Find where the given text appears and provide that cell's center as [X, Y] coordinate. 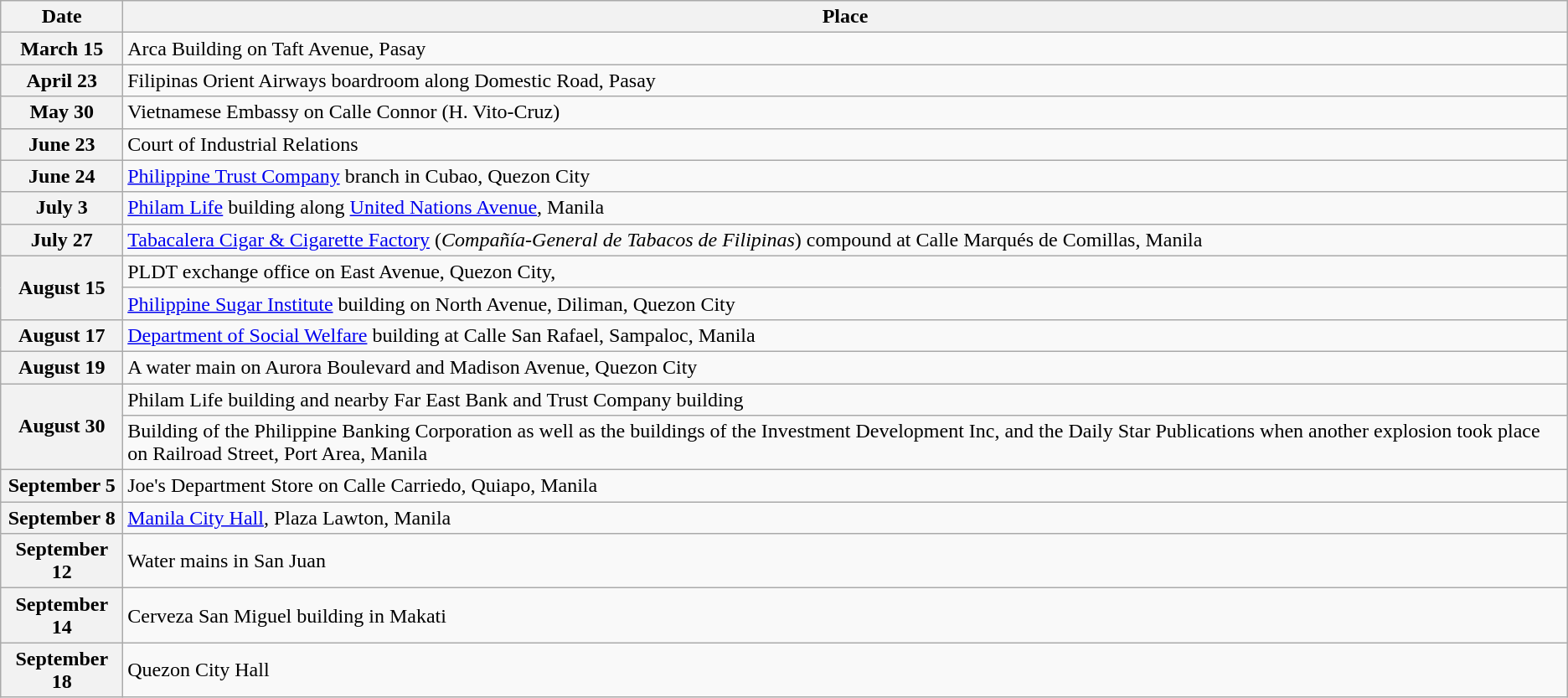
Quezon City Hall [846, 670]
September 5 [62, 486]
Court of Industrial Relations [846, 144]
Water mains in San Juan [846, 561]
Arca Building on Taft Avenue, Pasay [846, 49]
September 14 [62, 615]
Philam Life building along United Nations Avenue, Manila [846, 208]
Joe's Department Store on Calle Carriedo, Quiapo, Manila [846, 486]
July 3 [62, 208]
June 23 [62, 144]
August 30 [62, 427]
August 19 [62, 367]
August 17 [62, 335]
March 15 [62, 49]
Cerveza San Miguel building in Makati [846, 615]
Manila City Hall, Plaza Lawton, Manila [846, 518]
April 23 [62, 80]
Department of Social Welfare building at Calle San Rafael, Sampaloc, Manila [846, 335]
September 8 [62, 518]
Date [62, 17]
Filipinas Orient Airways boardroom along Domestic Road, Pasay [846, 80]
September 12 [62, 561]
July 27 [62, 240]
August 15 [62, 287]
PLDT exchange office on East Avenue, Quezon City, [846, 271]
May 30 [62, 112]
Philippine Sugar Institute building on North Avenue, Diliman, Quezon City [846, 303]
Philippine Trust Company branch in Cubao, Quezon City [846, 176]
Philam Life building and nearby Far East Bank and Trust Company building [846, 400]
September 18 [62, 670]
Tabacalera Cigar & Cigarette Factory (Compañía-General de Tabacos de Filipinas) compound at Calle Marqués de Comillas, Manila [846, 240]
Vietnamese Embassy on Calle Connor (H. Vito-Cruz) [846, 112]
A water main on Aurora Boulevard and Madison Avenue, Quezon City [846, 367]
June 24 [62, 176]
Place [846, 17]
